Extract the [x, y] coordinate from the center of the cell holding the provided text.  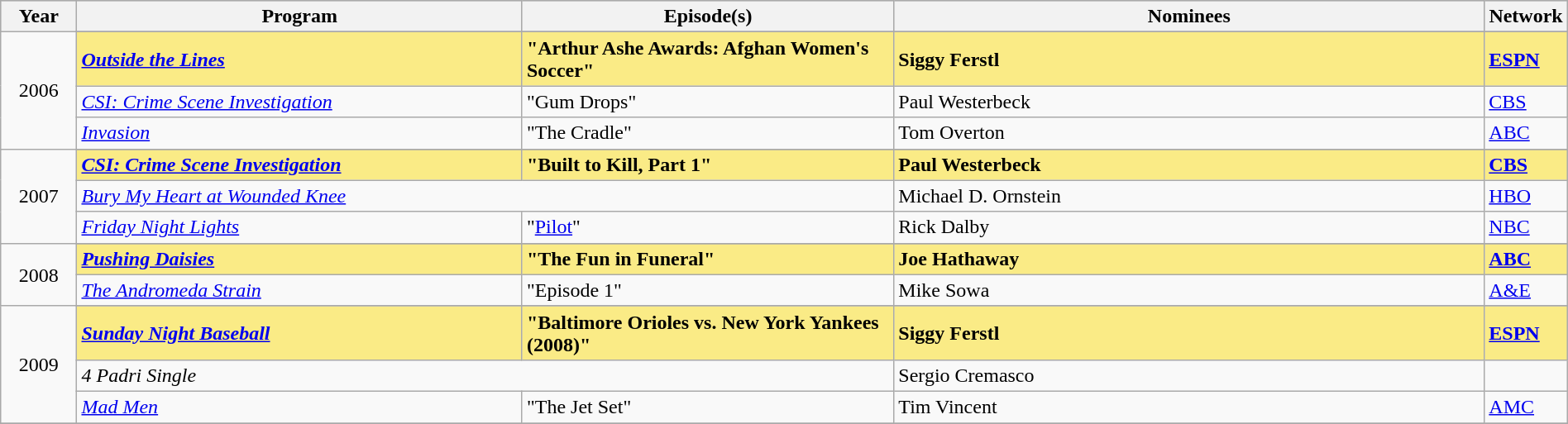
The Andromeda Strain [299, 290]
NBC [1526, 227]
2007 [39, 196]
"Pilot" [708, 227]
2006 [39, 91]
"Built to Kill, Part 1" [708, 164]
Nominees [1189, 17]
"Baltimore Orioles vs. New York Yankees (2008)" [708, 332]
Program [299, 17]
Tom Overton [1189, 133]
Joe Hathaway [1189, 259]
Invasion [299, 133]
2009 [39, 364]
"The Cradle" [708, 133]
Tim Vincent [1189, 407]
Mad Men [299, 407]
Outside the Lines [299, 60]
Pushing Daisies [299, 259]
"The Fun in Funeral" [708, 259]
Bury My Heart at Wounded Knee [485, 196]
A&E [1526, 290]
Sunday Night Baseball [299, 332]
Year [39, 17]
2008 [39, 274]
Sergio Cremasco [1189, 375]
"The Jet Set" [708, 407]
HBO [1526, 196]
"Episode 1" [708, 290]
"Arthur Ashe Awards: Afghan Women's Soccer" [708, 60]
Rick Dalby [1189, 227]
Mike Sowa [1189, 290]
Friday Night Lights [299, 227]
"Gum Drops" [708, 102]
AMC [1526, 407]
Michael D. Ornstein [1189, 196]
4 Padri Single [485, 375]
Episode(s) [708, 17]
Network [1526, 17]
